Extract the (X, Y) coordinate from the center of the cell holding the provided text.  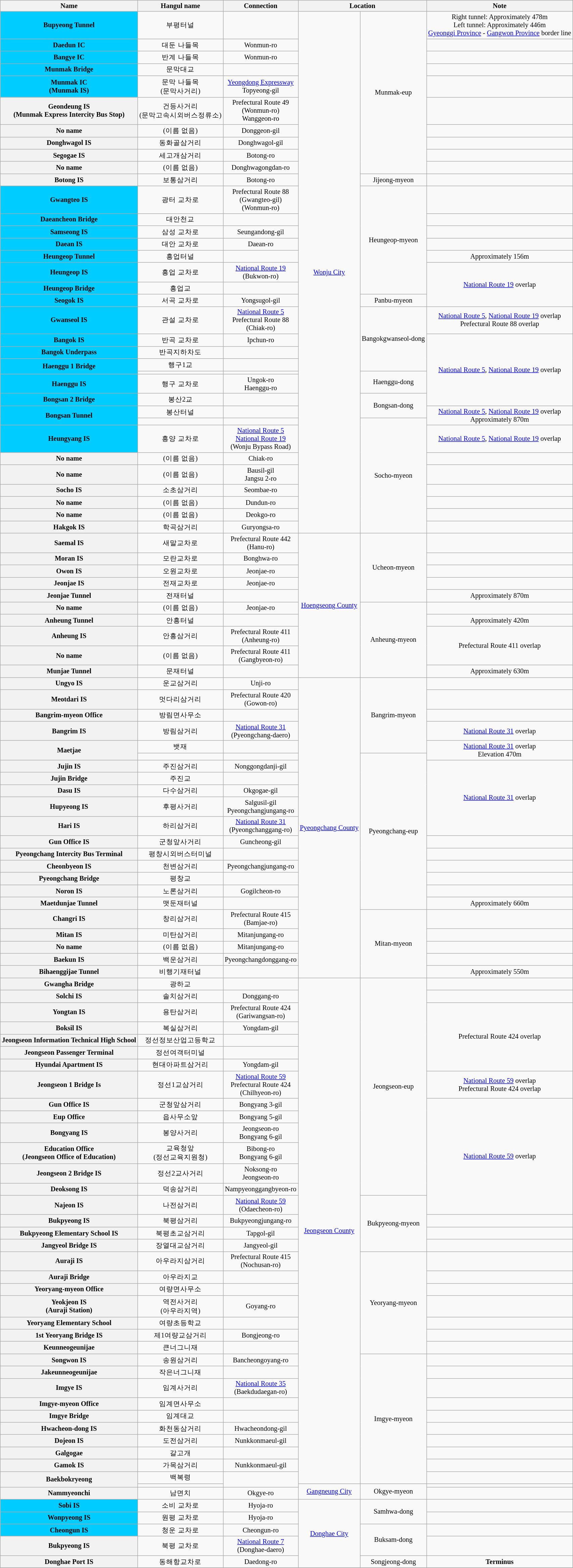
노론삼거리 (180, 891)
화천동삼거리 (180, 1428)
Gwangha Bridge (69, 984)
Saemal IS (69, 543)
Prefectural Route 415(Nochusan-ro) (261, 1261)
Wonpyeong IS (69, 1518)
Location (362, 6)
Najeon IS (69, 1205)
Gwangteo IS (69, 200)
Donggeon-gil (261, 131)
Auraji IS (69, 1261)
National Route 5Prefectural Route 88(Chiak-ro) (261, 320)
Pyeongchangjungang-ro (261, 866)
Guncheong-gil (261, 841)
덕송삼거리 (180, 1189)
Munmak Bridge (69, 70)
Mitan IS (69, 935)
Prefectural Route 415(Bamjae-ro) (261, 919)
Jeongseon Information Technical High School (69, 1040)
Munjae Tunnel (69, 671)
Galgogae (69, 1453)
Cheonbyeon IS (69, 866)
천변삼거리 (180, 866)
대둔 나들목 (180, 45)
남면치 (180, 1493)
대안 교차로 (180, 244)
National Route 31(Pyeongchanggang-ro) (261, 826)
여량면사무소 (180, 1290)
Bongjeong-ro (261, 1335)
장열대교삼거리 (180, 1245)
제1여량교삼거리 (180, 1335)
Terminus (500, 1562)
Cheongun-ro (261, 1530)
Guryongsa-ro (261, 527)
Hari IS (69, 826)
Bancheongoyang-ro (261, 1360)
대안천교 (180, 219)
청운 교차로 (180, 1530)
Jeongseon County (329, 1231)
Imgye Bridge (69, 1416)
백운삼거리 (180, 959)
북평초교삼거리 (180, 1233)
봉양사거리 (180, 1133)
임계대교 (180, 1416)
Gogilcheon-ro (261, 891)
Yongtan IS (69, 1012)
Imgye IS (69, 1388)
Baekbokryeong (69, 1479)
National Route 35(Baekdudaegan-ro) (261, 1388)
흥양 교차로 (180, 439)
National Route 5National Route 19(Wonju Bypass Road) (261, 439)
갈고개 (180, 1453)
Eup Office (69, 1117)
Donghwagongdan-ro (261, 168)
Approximately 870m (500, 596)
Jeongseon Passenger Terminal (69, 1053)
Daean-ro (261, 244)
동화골삼거리 (180, 143)
주진교 (180, 778)
Seogok IS (69, 301)
Munmak-eup (393, 93)
Hupyeong IS (69, 806)
방림삼거리 (180, 731)
Daeancheon Bridge (69, 219)
National Route 7(Donghae-daero) (261, 1546)
Samhwa-dong (393, 1512)
Approximately 630m (500, 671)
Prefectural Route 49(Wonmun-ro)Wanggeon-ro (261, 111)
Jujin Bridge (69, 778)
Moran IS (69, 559)
Haenggu 1 Bridge (69, 366)
Jeongseon-roBongyang 6-gil (261, 1133)
1st Yeoryang Bridge IS (69, 1335)
Songjeong-dong (393, 1562)
Wonju City (329, 272)
Prefectural Route 88(Gwangteo-gil)(Wonmun-ro) (261, 200)
Maetdunjae Tunnel (69, 903)
Yongsugol-gil (261, 301)
Anheung-myeon (393, 639)
Salgusil-gilPyeongchangjungang-ro (261, 806)
Bongyang IS (69, 1133)
Bibong-roBongyang 6-gil (261, 1153)
아우라지교 (180, 1277)
Gangneung City (329, 1492)
비행기재터널 (180, 972)
Donghwagol IS (69, 143)
Jeonjae IS (69, 583)
솔치삼거리 (180, 996)
Jangyeol-gil (261, 1245)
Prefectural Route 420(Gowon-ro) (261, 699)
나전삼거리 (180, 1205)
작은너그니재 (180, 1372)
Bihaenggijae Tunnel (69, 972)
하리삼거리 (180, 826)
Bangok IS (69, 340)
Mitan-myeon (393, 943)
Pyeongchang County (329, 828)
Owon IS (69, 571)
Ucheon-myeon (393, 567)
원평 교차로 (180, 1518)
Changri IS (69, 919)
Prefectural Route 411(Gangbyeon-ro) (261, 656)
흥업터널 (180, 256)
Bausil-gilJangsu 2-ro (261, 474)
Education Office(Jeongseon Office of Education) (69, 1153)
Solchi IS (69, 996)
Anheung Tunnel (69, 620)
Bangye IC (69, 57)
소초삼거리 (180, 490)
Noron IS (69, 891)
Pyeongchang Bridge (69, 878)
National Route 59 overlapPrefectural Route 424 overlap (500, 1085)
Bupyeong Tunnel (69, 25)
소비 교차로 (180, 1506)
Imgye-myeon (393, 1419)
Bangokgwanseol-dong (393, 338)
Jijeong-myeon (393, 180)
Imgye-myeon Office (69, 1404)
문재터널 (180, 671)
정선여객터미널 (180, 1053)
Anheung IS (69, 636)
교육청앞(정선교육지원청) (180, 1153)
안흥삼거리 (180, 636)
Jujin IS (69, 766)
Boksil IS (69, 1028)
새말교차로 (180, 543)
방림면사무소 (180, 715)
Noksong-roJeongseon-ro (261, 1173)
Jeongseon-eup (393, 1087)
Pyeongchang Intercity Bus Terminal (69, 854)
Segogae IS (69, 155)
Bukpyeongjungang-ro (261, 1220)
National Route 59 overlap (500, 1157)
학곡삼거리 (180, 527)
맷둔재터널 (180, 903)
Haenggu IS (69, 384)
Baekun IS (69, 959)
Hwacheon-dong IS (69, 1428)
National Route 31(Pyeongchang-daero) (261, 731)
Cheongun IS (69, 1530)
Yeoryang-myeon Office (69, 1290)
Prefectural Route 411 overlap (500, 645)
여량초등학교 (180, 1323)
Seungandong-gil (261, 232)
Donghwagol-gil (261, 143)
Jeongseon 2 Bridge IS (69, 1173)
관설 교차로 (180, 320)
National Route 59Prefectural Route 424(Chilhyeon-ro) (261, 1085)
Pyeongchangdonggang-ro (261, 959)
Bongsan 2 Bridge (69, 399)
Socho-myeon (393, 476)
Socho IS (69, 490)
뱃재 (180, 747)
Pyeongchang-eup (393, 831)
Name (69, 6)
봉산2교 (180, 399)
Buksam-dong (393, 1539)
Jeonjae Tunnel (69, 596)
Hangul name (180, 6)
Ungyo IS (69, 684)
Approximately 550m (500, 972)
평창교 (180, 878)
광하교 (180, 984)
Ungok-roHaenggu-ro (261, 384)
미탄삼거리 (180, 935)
Okgye-ro (261, 1493)
Dasu IS (69, 790)
Heungeop-myeon (393, 240)
Yeoryang Elementary School (69, 1323)
Ipchun-ro (261, 340)
Keunneogeunijae (69, 1347)
National Route 5, National Route 19 overlapApproximately 870m (500, 415)
Note (500, 6)
서곡 교차로 (180, 301)
National Route 19 overlap (500, 284)
Donghae City (329, 1533)
National Route 5, National Route 19 overlapPrefectural Route 88 overlap (500, 320)
큰너그니재 (180, 1347)
Hwacheondong-gil (261, 1428)
Goyang-ro (261, 1306)
북평삼거리 (180, 1220)
군청앞사거리 (180, 841)
현대아파트삼거리 (180, 1065)
Samseong IS (69, 232)
모란교차로 (180, 559)
Bangok Underpass (69, 352)
Meotdari IS (69, 699)
임계사거리 (180, 1388)
Seombae-ro (261, 490)
흥업 교차로 (180, 272)
Bangrim IS (69, 731)
멋다리삼거리 (180, 699)
송원삼거리 (180, 1360)
Bukpyeong Elementary School IS (69, 1233)
Chiak-ro (261, 458)
Botong IS (69, 180)
임계면사무소 (180, 1404)
Prefectural Route 411(Anheung-ro) (261, 636)
Yeokjeon IS(Auraji Station) (69, 1306)
용탄삼거리 (180, 1012)
Haenggu-dong (393, 382)
Gamok IS (69, 1465)
Bukpyeong-myeon (393, 1223)
보통삼거리 (180, 180)
Bangrim-myeon (393, 715)
정선1교삼거리 (180, 1085)
평창시외버스터미널 (180, 854)
가목삼거리 (180, 1465)
오원교차로 (180, 571)
Songwon IS (69, 1360)
전재교차로 (180, 583)
주진삼거리 (180, 766)
읍사무소앞 (180, 1117)
Nonggongdanji-gil (261, 766)
정선정보산업고등학교 (180, 1040)
Daedun IC (69, 45)
Maetjae (69, 750)
Jangyeol Bridge IS (69, 1245)
Jakeunneogeunijae (69, 1372)
행구1교 (180, 364)
반곡 교차로 (180, 340)
광터 교차로 (180, 200)
정선2교사거리 (180, 1173)
Dundun-ro (261, 503)
National Route 31 overlapElevation 470m (500, 750)
Approximately 156m (500, 256)
복실삼거리 (180, 1028)
Bonghwa-ro (261, 559)
Bongsan Tunnel (69, 415)
Hyundai Apartment IS (69, 1065)
반계 나들목 (180, 57)
Daedong-ro (261, 1562)
Heungeop Tunnel (69, 256)
National Route 59(Odaecheon-ro) (261, 1205)
Tapgol-gil (261, 1233)
운교삼거리 (180, 684)
Hoengseong County (329, 605)
반곡지하차도 (180, 352)
군청앞삼거리 (180, 1104)
다수삼거리 (180, 790)
Heungeop Bridge (69, 288)
역전사거리(아우라지역) (180, 1306)
Heungyang IS (69, 439)
Prefectural Route 442(Hanu-ro) (261, 543)
창리삼거리 (180, 919)
Sobi IS (69, 1506)
Prefectural Route 424(Gariwangsan-ro) (261, 1012)
Right tunnel: Approximately 478mLeft tunnel: Approximately 446mGyeonggi Province - Gangwon Province border line (500, 25)
Yeoryang-myeon (393, 1302)
Donggang-ro (261, 996)
아우라지삼거리 (180, 1261)
Nammyeonchi (69, 1493)
Dojeon IS (69, 1441)
Daean IS (69, 244)
Unji-ro (261, 684)
흥업교 (180, 288)
봉산터널 (180, 412)
후평사거리 (180, 806)
Heungeop IS (69, 272)
Deoksong IS (69, 1189)
문막대교 (180, 70)
Approximately 420m (500, 620)
문막 나들목(문막사거리) (180, 87)
Panbu-myeon (393, 301)
Bongsan-dong (393, 405)
Bongyang 3-gil (261, 1104)
Jeongseon 1 Bridge Is (69, 1085)
Approximately 660m (500, 903)
Yeongdong ExpresswayTopyeong-gil (261, 87)
National Route 19(Bukwon-ro) (261, 272)
Geondeung IS(Munmak Express Intercity Bus Stop) (69, 111)
안흥터널 (180, 620)
Prefectural Route 424 overlap (500, 1037)
삼성 교차로 (180, 232)
Donghae Port IS (69, 1562)
Auraji Bridge (69, 1277)
도전삼거리 (180, 1441)
Bangrim-myeon Office (69, 715)
Nampyeonggangbyeon-ro (261, 1189)
Okgye-myeon (393, 1492)
세고개삼거리 (180, 155)
북평 교차로 (180, 1546)
Connection (261, 6)
행구 교차로 (180, 384)
Munmak IC(Munmak IS) (69, 87)
Deokgo-ro (261, 515)
동해항교차로 (180, 1562)
부평터널 (180, 25)
Hakgok IS (69, 527)
Bongyang 5-gil (261, 1117)
전재터널 (180, 596)
Gwanseol IS (69, 320)
Okgogae-gil (261, 790)
백복령 (180, 1477)
건등사거리(문막고속시외버스정류소) (180, 111)
